Extract the (X, Y) coordinate from the center of the cell holding the provided text.  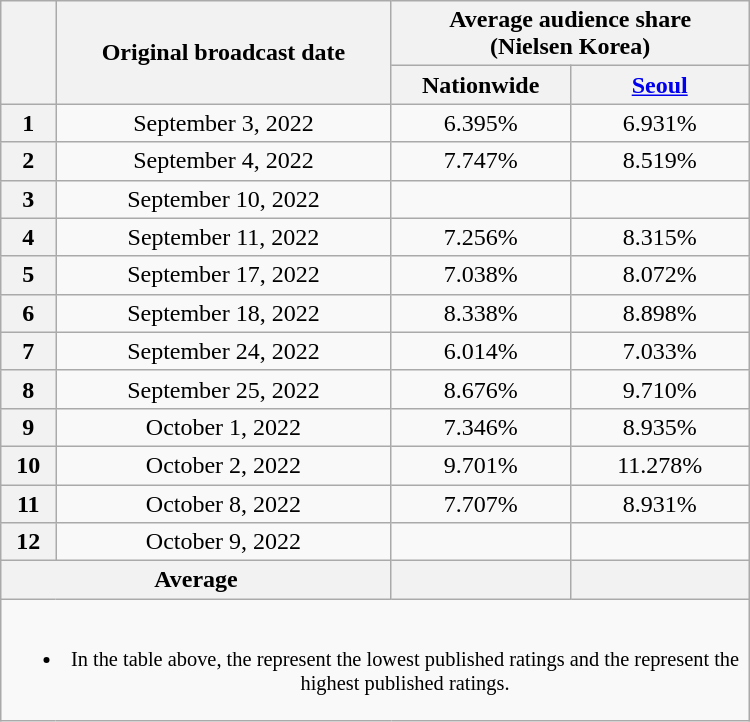
8.676% (480, 389)
7.038% (480, 275)
September 3, 2022 (224, 123)
6 (28, 313)
9 (28, 427)
September 25, 2022 (224, 389)
5 (28, 275)
Average (196, 580)
September 11, 2022 (224, 237)
6.931% (660, 123)
8 (28, 389)
12 (28, 542)
6.014% (480, 351)
Nationwide (480, 85)
8.519% (660, 161)
8.338% (480, 313)
9.710% (660, 389)
7.707% (480, 503)
October 9, 2022 (224, 542)
8.931% (660, 503)
September 24, 2022 (224, 351)
9.701% (480, 465)
1 (28, 123)
7.256% (480, 237)
September 18, 2022 (224, 313)
4 (28, 237)
Original broadcast date (224, 52)
10 (28, 465)
2 (28, 161)
8.935% (660, 427)
September 10, 2022 (224, 199)
September 17, 2022 (224, 275)
11 (28, 503)
October 1, 2022 (224, 427)
October 8, 2022 (224, 503)
8.315% (660, 237)
7.747% (480, 161)
In the table above, the represent the lowest published ratings and the represent the highest published ratings. (375, 660)
6.395% (480, 123)
7.346% (480, 427)
September 4, 2022 (224, 161)
11.278% (660, 465)
8.072% (660, 275)
Seoul (660, 85)
3 (28, 199)
7.033% (660, 351)
8.898% (660, 313)
October 2, 2022 (224, 465)
Average audience share(Nielsen Korea) (570, 34)
7 (28, 351)
